Extract the [x, y] coordinate from the center of the cell holding the provided text.  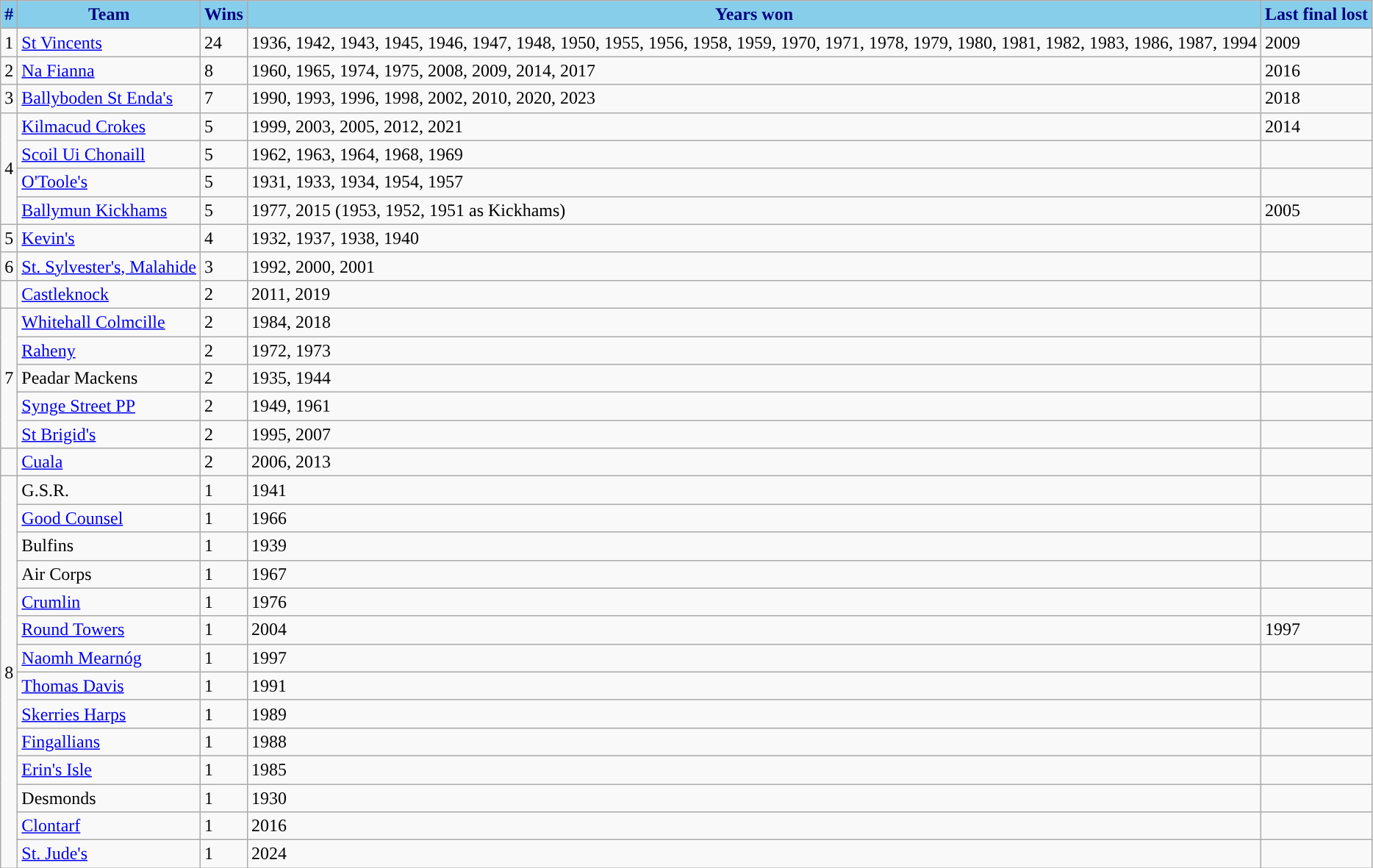
Ballyboden St Enda's [109, 98]
Thomas Davis [109, 686]
St. Sylvester's, Malahide [109, 266]
Scoil Ui Chonaill [109, 154]
Naomh Mearnóg [109, 658]
1939 [754, 546]
1995, 2007 [754, 434]
1936, 1942, 1943, 1945, 1946, 1947, 1948, 1950, 1955, 1956, 1958, 1959, 1970, 1971, 1978, 1979, 1980, 1981, 1982, 1983, 1986, 1987, 1994 [754, 43]
Whitehall Colmcille [109, 322]
2005 [1317, 210]
Erin's Isle [109, 770]
1992, 2000, 2001 [754, 266]
Team [109, 15]
Cuala [109, 462]
Crumlin [109, 602]
1990, 1993, 1996, 1998, 2002, 2010, 2020, 2023 [754, 98]
Wins [224, 15]
1988 [754, 742]
Good Counsel [109, 518]
# [9, 15]
1985 [754, 770]
2014 [1317, 126]
Last final lost [1317, 15]
6 [9, 266]
1949, 1961 [754, 406]
Round Towers [109, 630]
2004 [754, 630]
1960, 1965, 1974, 1975, 2008, 2009, 2014, 2017 [754, 71]
24 [224, 43]
O'Toole's [109, 182]
Skerries Harps [109, 714]
Kilmacud Crokes [109, 126]
2024 [754, 854]
1966 [754, 518]
Kevin's [109, 238]
2006, 2013 [754, 462]
1989 [754, 714]
St. Jude's [109, 854]
1932, 1937, 1938, 1940 [754, 238]
Fingallians [109, 742]
St Brigid's [109, 434]
1941 [754, 490]
St Vincents [109, 43]
2018 [1317, 98]
1930 [754, 797]
Na Fianna [109, 71]
1962, 1963, 1964, 1968, 1969 [754, 154]
2009 [1317, 43]
Bulfins [109, 546]
Synge Street PP [109, 406]
1967 [754, 574]
1931, 1933, 1934, 1954, 1957 [754, 182]
Desmonds [109, 797]
1984, 2018 [754, 322]
Clontarf [109, 826]
1977, 2015 (1953, 1952, 1951 as Kickhams) [754, 210]
Raheny [109, 351]
Ballymun Kickhams [109, 210]
2011, 2019 [754, 294]
Peadar Mackens [109, 379]
Years won [754, 15]
1972, 1973 [754, 351]
1976 [754, 602]
1999, 2003, 2005, 2012, 2021 [754, 126]
Air Corps [109, 574]
Castleknock [109, 294]
1991 [754, 686]
1935, 1944 [754, 379]
G.S.R. [109, 490]
